Output the (X, Y) coordinate of the center of the cell containing the given text.  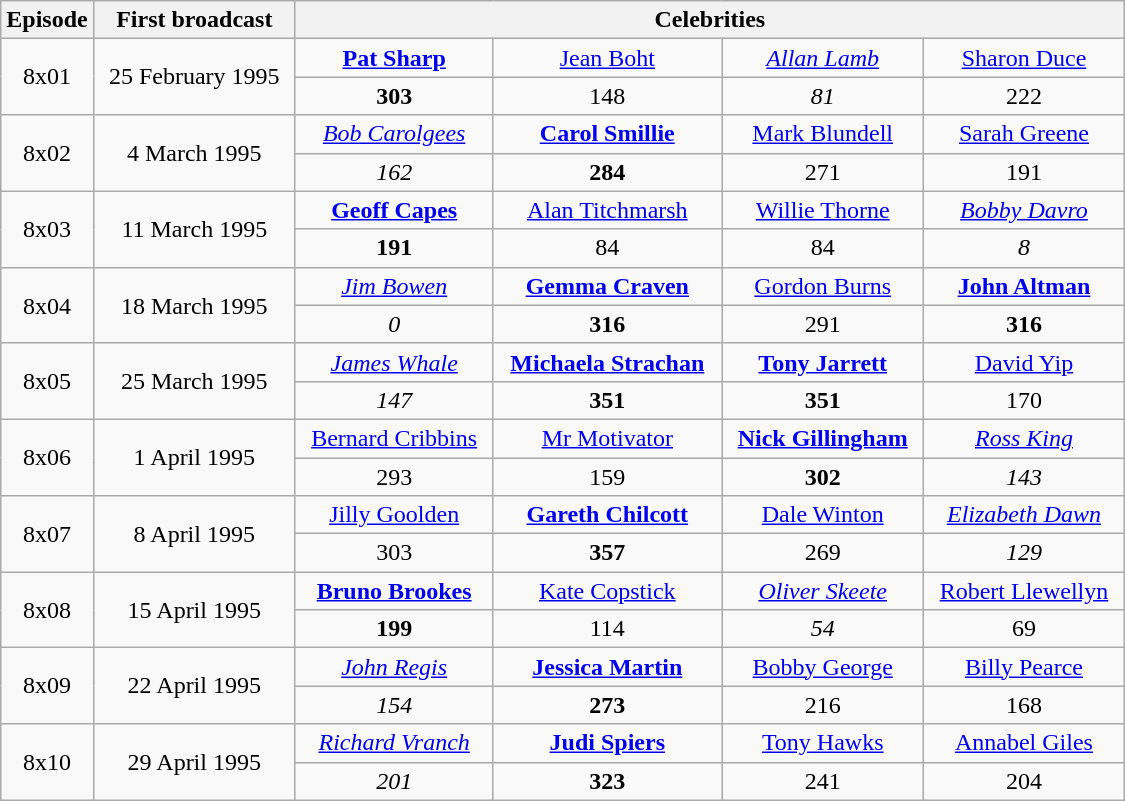
Jessica Martin (608, 667)
69 (1024, 629)
Episode (47, 20)
148 (608, 96)
8x04 (47, 305)
8 (1024, 248)
273 (608, 705)
Pat Sharp (394, 58)
Richard Vranch (394, 743)
Bobby Davro (1024, 210)
357 (608, 553)
8x01 (47, 77)
Mr Motivator (608, 438)
129 (1024, 553)
Bobby George (823, 667)
0 (394, 324)
Gordon Burns (823, 286)
Jim Bowen (394, 286)
291 (823, 324)
204 (1024, 781)
Carol Smillie (608, 134)
Allan Lamb (823, 58)
168 (1024, 705)
Gareth Chilcott (608, 515)
162 (394, 172)
4 March 1995 (194, 153)
Geoff Capes (394, 210)
Annabel Giles (1024, 743)
Mark Blundell (823, 134)
Ross King (1024, 438)
29 April 1995 (194, 762)
Jean Boht (608, 58)
Celebrities (710, 20)
114 (608, 629)
Alan Titchmarsh (608, 210)
8x09 (47, 686)
Willie Thorne (823, 210)
18 March 1995 (194, 305)
269 (823, 553)
Elizabeth Dawn (1024, 515)
Jilly Goolden (394, 515)
Sarah Greene (1024, 134)
Sharon Duce (1024, 58)
John Altman (1024, 286)
143 (1024, 477)
8 April 1995 (194, 534)
302 (823, 477)
170 (1024, 400)
Tony Jarrett (823, 362)
201 (394, 781)
293 (394, 477)
Nick Gillingham (823, 438)
25 February 1995 (194, 77)
John Regis (394, 667)
15 April 1995 (194, 610)
323 (608, 781)
1 April 1995 (194, 457)
271 (823, 172)
Oliver Skeete (823, 591)
154 (394, 705)
8x02 (47, 153)
8x06 (47, 457)
Judi Spiers (608, 743)
Kate Copstick (608, 591)
First broadcast (194, 20)
Robert Llewellyn (1024, 591)
8x03 (47, 229)
8x08 (47, 610)
159 (608, 477)
241 (823, 781)
Bob Carolgees (394, 134)
Bruno Brookes (394, 591)
Gemma Craven (608, 286)
8x07 (47, 534)
25 March 1995 (194, 381)
Billy Pearce (1024, 667)
Tony Hawks (823, 743)
199 (394, 629)
8x05 (47, 381)
147 (394, 400)
222 (1024, 96)
11 March 1995 (194, 229)
81 (823, 96)
James Whale (394, 362)
Michaela Strachan (608, 362)
8x10 (47, 762)
Dale Winton (823, 515)
22 April 1995 (194, 686)
Bernard Cribbins (394, 438)
284 (608, 172)
54 (823, 629)
David Yip (1024, 362)
216 (823, 705)
